Determine the (x, y) coordinate at the center of the cell enclosing the given text.  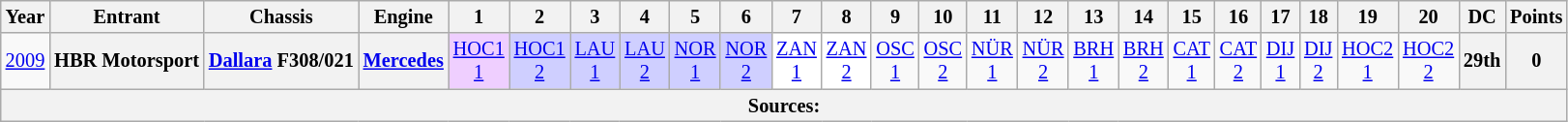
20 (1429, 16)
10 (944, 16)
CAT1 (1192, 61)
17 (1280, 16)
NOR1 (696, 61)
DIJ2 (1319, 61)
0 (1536, 61)
11 (992, 16)
Entrant (127, 16)
Chassis (281, 16)
DIJ1 (1280, 61)
13 (1093, 16)
1 (479, 16)
Points (1536, 16)
4 (645, 16)
NÜR2 (1044, 61)
14 (1144, 16)
DC (1482, 16)
6 (746, 16)
5 (696, 16)
ZAN2 (847, 61)
OSC2 (944, 61)
HBR Motorsport (127, 61)
HOC22 (1429, 61)
Dallara F308/021 (281, 61)
Sources: (785, 106)
OSC1 (895, 61)
LAU1 (595, 61)
29th (1482, 61)
2009 (25, 61)
16 (1238, 16)
ZAN1 (797, 61)
Year (25, 16)
BRH2 (1144, 61)
HOC21 (1367, 61)
12 (1044, 16)
2 (539, 16)
NOR2 (746, 61)
HOC11 (479, 61)
LAU2 (645, 61)
NÜR1 (992, 61)
18 (1319, 16)
15 (1192, 16)
Engine (404, 16)
7 (797, 16)
HOC12 (539, 61)
CAT2 (1238, 61)
Mercedes (404, 61)
8 (847, 16)
BRH1 (1093, 61)
9 (895, 16)
3 (595, 16)
19 (1367, 16)
